Output the (X, Y) coordinate of the center of the cell containing the given text.  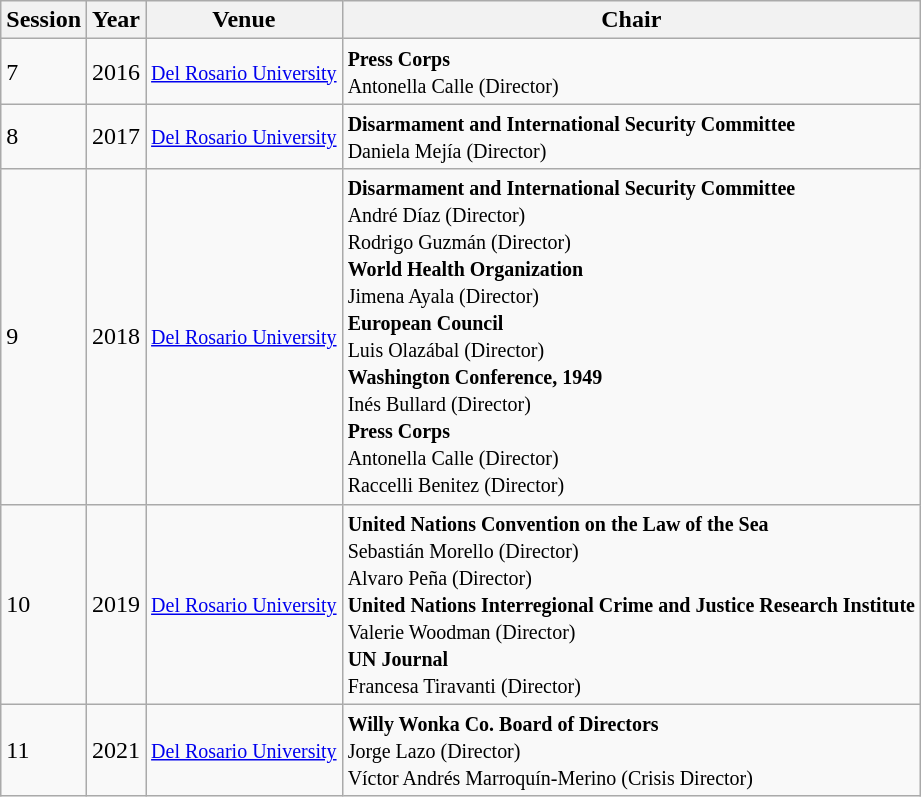
2017 (116, 136)
2016 (116, 72)
7 (44, 72)
Press CorpsAntonella Calle (Director) (631, 72)
Willy Wonka Co. Board of DirectorsJorge Lazo (Director)Víctor Andrés Marroquín-Merino (Crisis Director) (631, 750)
Year (116, 20)
2019 (116, 604)
8 (44, 136)
2021 (116, 750)
Disarmament and International Security CommitteeDaniela Mejía (Director) (631, 136)
10 (44, 604)
9 (44, 336)
Venue (244, 20)
Chair (631, 20)
2018 (116, 336)
11 (44, 750)
Session (44, 20)
